Provide the [X, Y] coordinate of the cell's center where the given text is located.  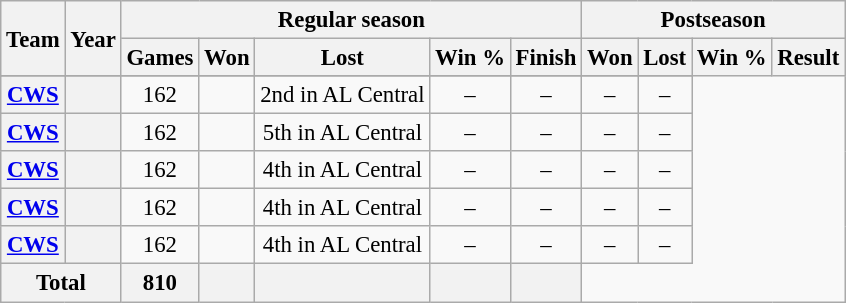
Year [93, 38]
5th in AL Central [342, 133]
810 [160, 283]
Team [33, 38]
Postseason [714, 20]
Total [61, 283]
2nd in AL Central [342, 95]
Games [160, 58]
Result [808, 58]
Regular season [352, 20]
Finish [546, 58]
